Provide the (X, Y) coordinate of the cell's center where the given text is located.  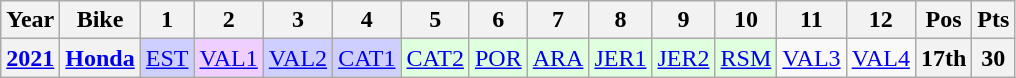
Pos (943, 20)
JER1 (620, 58)
CAT1 (367, 58)
8 (620, 20)
1 (167, 20)
RSM (746, 58)
5 (435, 20)
3 (298, 20)
ARA (558, 58)
EST (167, 58)
17th (943, 58)
7 (558, 20)
11 (812, 20)
2 (228, 20)
Year (30, 20)
10 (746, 20)
VAL2 (298, 58)
CAT2 (435, 58)
Bike (100, 20)
POR (498, 58)
VAL4 (880, 58)
JER2 (684, 58)
Honda (100, 58)
12 (880, 20)
4 (367, 20)
VAL1 (228, 58)
6 (498, 20)
VAL3 (812, 58)
9 (684, 20)
2021 (30, 58)
30 (994, 58)
Pts (994, 20)
